Return [x, y] of the center of cell containing provided text 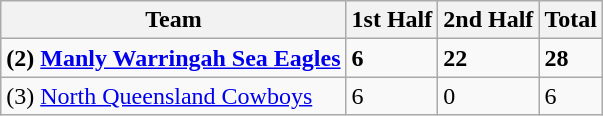
22 [488, 58]
(2) Manly Warringah Sea Eagles [174, 58]
0 [488, 96]
Team [174, 20]
(3) North Queensland Cowboys [174, 96]
1st Half [392, 20]
2nd Half [488, 20]
28 [571, 58]
Total [571, 20]
